From the cell containing the given text, extract its center point as (X, Y) coordinate. 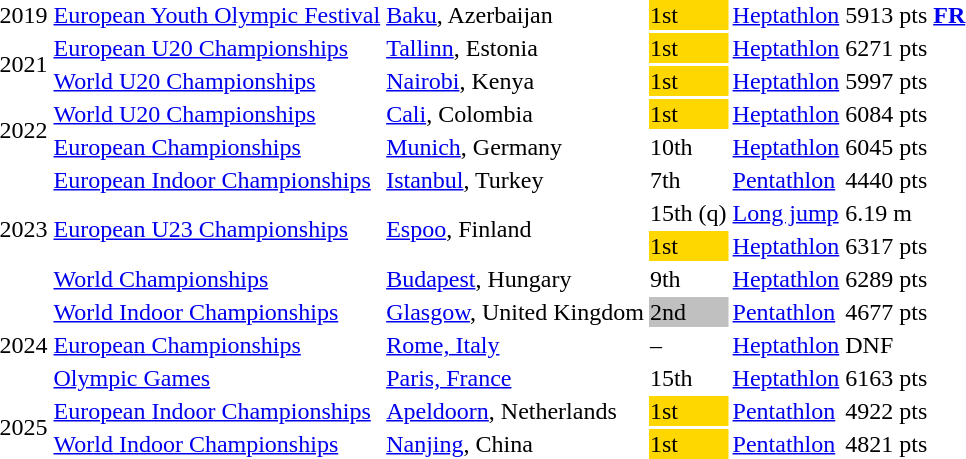
– (688, 345)
4922 pts (886, 411)
Glasgow, United Kingdom (516, 312)
7th (688, 180)
Rome, Italy (516, 345)
Nairobi, Kenya (516, 81)
15th (q) (688, 213)
6.19 m (886, 213)
5997 pts (886, 81)
6289 pts (886, 279)
6271 pts (886, 48)
10th (688, 147)
World Championships (217, 279)
Cali, Colombia (516, 114)
4821 pts (886, 444)
15th (688, 378)
Istanbul, Turkey (516, 180)
Espoo, Finland (516, 230)
2nd (688, 312)
6163 pts (886, 378)
Nanjing, China (516, 444)
Tallinn, Estonia (516, 48)
Munich, Germany (516, 147)
Paris, France (516, 378)
Budapest, Hungary (516, 279)
6084 pts (886, 114)
4440 pts (886, 180)
4677 pts (886, 312)
European U20 Championships (217, 48)
6045 pts (886, 147)
Baku, Azerbaijan (516, 15)
5913 pts (886, 15)
Apeldoorn, Netherlands (516, 411)
European Youth Olympic Festival (217, 15)
6317 pts (886, 246)
9th (688, 279)
Olympic Games (217, 378)
DNF (886, 345)
Long jump (786, 213)
European U23 Championships (217, 230)
